Detect which cell encompasses the target text, then output its [x, y] center coordinate. 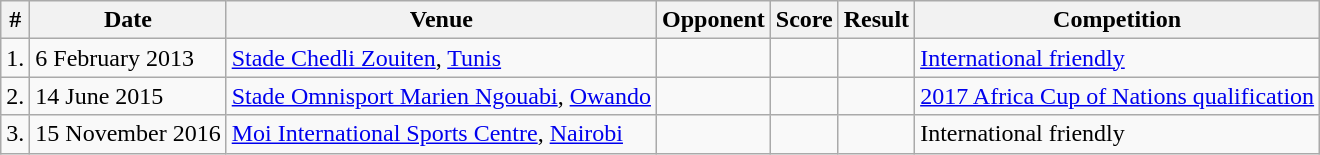
2. [16, 96]
Score [804, 20]
14 June 2015 [128, 96]
Stade Omnisport Marien Ngouabi, Owando [441, 96]
# [16, 20]
15 November 2016 [128, 134]
2017 Africa Cup of Nations qualification [1118, 96]
3. [16, 134]
1. [16, 58]
6 February 2013 [128, 58]
Moi International Sports Centre, Nairobi [441, 134]
Competition [1118, 20]
Stade Chedli Zouiten, Tunis [441, 58]
Result [876, 20]
Opponent [714, 20]
Date [128, 20]
Venue [441, 20]
